From the cell containing the given text, extract its center point as [X, Y] coordinate. 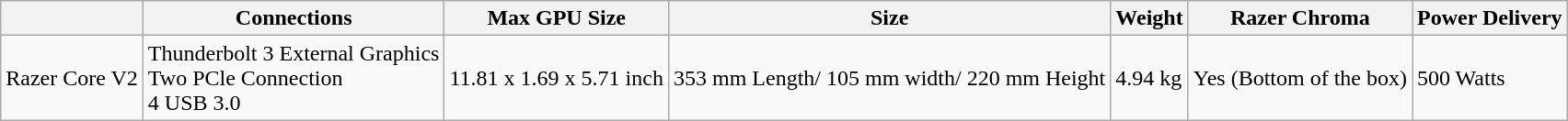
500 Watts [1491, 78]
353 mm Length/ 105 mm width/ 220 mm Height [889, 78]
Size [889, 18]
4.94 kg [1149, 78]
Razer Chroma [1299, 18]
11.81 x 1.69 x 5.71 inch [556, 78]
Power Delivery [1491, 18]
Razer Core V2 [72, 78]
Yes (Bottom of the box) [1299, 78]
Weight [1149, 18]
Thunderbolt 3 External GraphicsTwo PCle Connection4 USB 3.0 [294, 78]
Connections [294, 18]
Max GPU Size [556, 18]
